Return (x, y) of the center of cell containing provided text 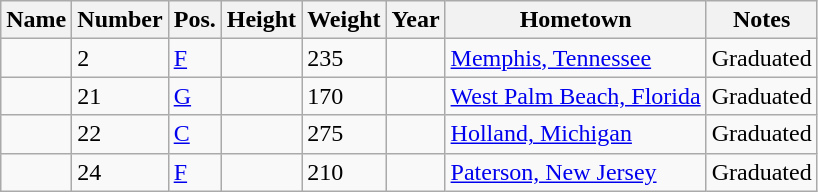
Name (36, 20)
Notes (762, 20)
Weight (344, 20)
210 (344, 172)
275 (344, 134)
G (194, 96)
Height (261, 20)
Hometown (576, 20)
Pos. (194, 20)
Number (120, 20)
22 (120, 134)
24 (120, 172)
West Palm Beach, Florida (576, 96)
Memphis, Tennessee (576, 58)
Paterson, New Jersey (576, 172)
170 (344, 96)
C (194, 134)
2 (120, 58)
Year (416, 20)
21 (120, 96)
235 (344, 58)
Holland, Michigan (576, 134)
